Pinpoint the cell where the given text exists, returning its [x, y] midpoint coordinate. 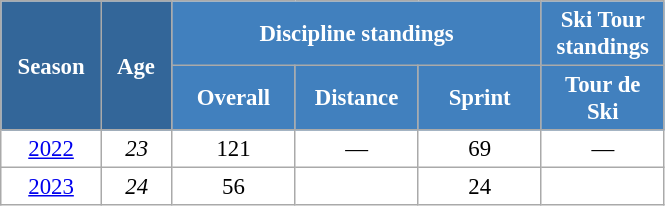
Discipline standings [356, 34]
56 [234, 187]
Season [52, 66]
121 [234, 149]
Distance [356, 98]
Overall [234, 98]
2022 [52, 149]
Sprint [480, 98]
Ski Tour standings [602, 34]
2023 [52, 187]
Age [136, 66]
23 [136, 149]
69 [480, 149]
Tour deSki [602, 98]
